Scan for the cell matching the given text and deliver its [x, y] coordinate at center. 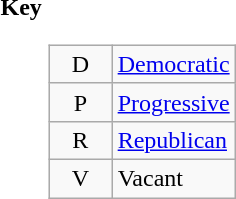
D [81, 64]
Democratic [174, 64]
R [81, 140]
Progressive [174, 102]
Republican [174, 140]
P [81, 102]
V [81, 178]
Vacant [174, 178]
